From the cell containing the given text, extract its center point as (X, Y) coordinate. 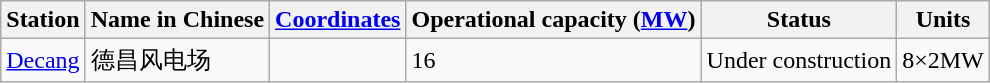
8×2MW (944, 60)
Station (43, 20)
德昌风电场 (177, 60)
Status (799, 20)
Units (944, 20)
Under construction (799, 60)
Name in Chinese (177, 20)
16 (554, 60)
Operational capacity (MW) (554, 20)
Coordinates (338, 20)
Decang (43, 60)
